Determine the [X, Y] coordinate at the center of the cell enclosing the given text.  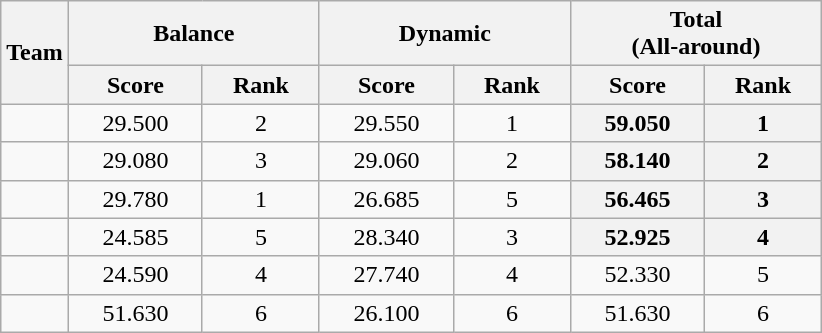
58.140 [637, 161]
Total(All-around) [696, 34]
59.050 [637, 123]
29.080 [135, 161]
Dynamic [444, 34]
28.340 [386, 237]
27.740 [386, 275]
29.780 [135, 199]
52.330 [637, 275]
29.060 [386, 161]
26.685 [386, 199]
56.465 [637, 199]
Team [35, 52]
24.590 [135, 275]
52.925 [637, 237]
Balance [194, 34]
26.100 [386, 313]
29.500 [135, 123]
24.585 [135, 237]
29.550 [386, 123]
